Extract the (x, y) coordinate from the center of the cell holding the provided text.  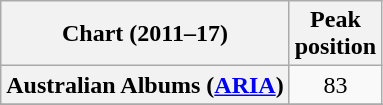
83 (335, 85)
Chart (2011–17) (145, 34)
Peak position (335, 34)
Australian Albums (ARIA) (145, 85)
